Provide the [X, Y] coordinate of the cell's center where the given text is located.  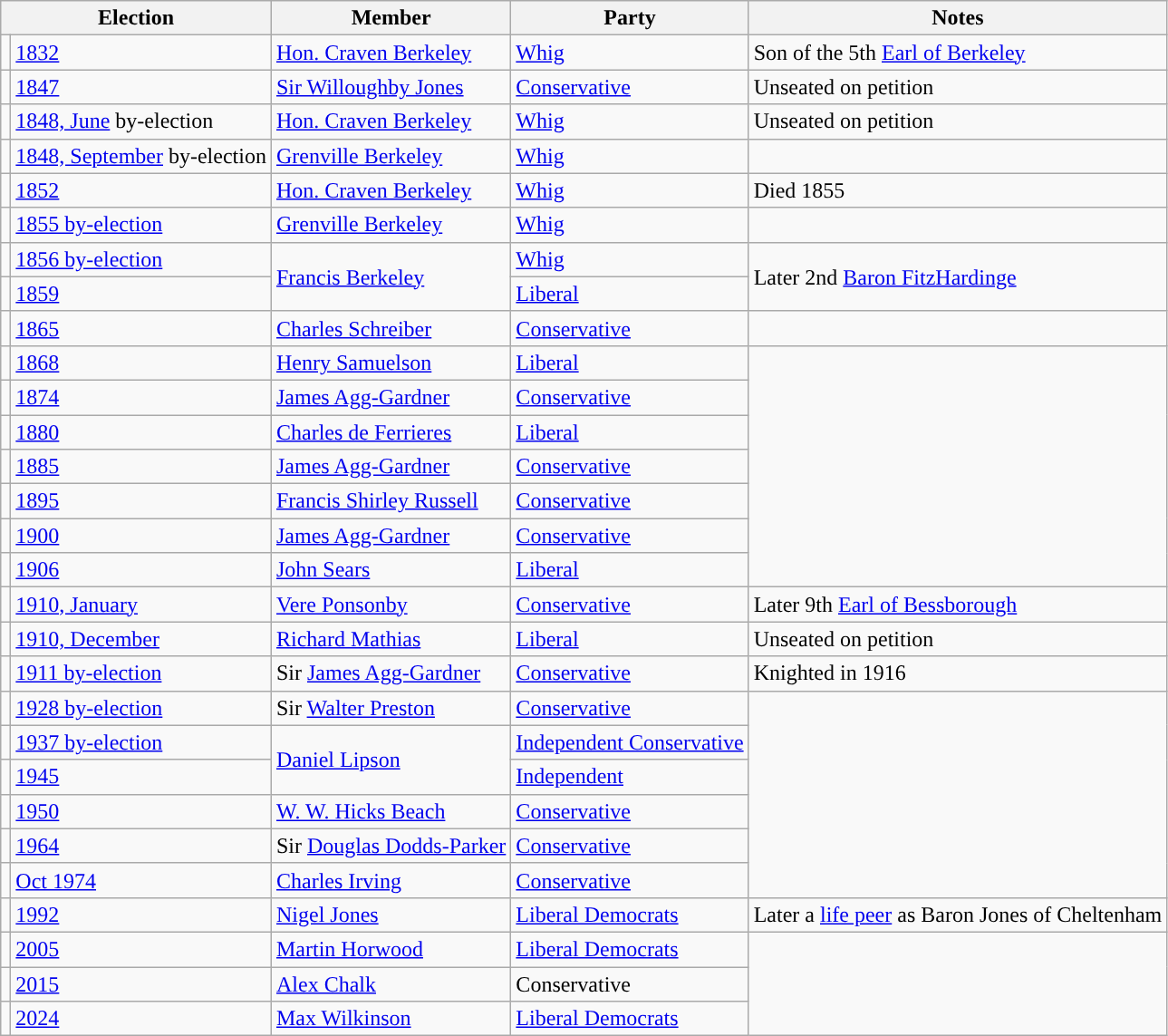
2024 [141, 1019]
Francis Berkeley [391, 276]
Sir Douglas Dodds-Parker [391, 846]
Martin Horwood [391, 949]
Alex Chalk [391, 983]
Charles Irving [391, 880]
1911 by-election [141, 673]
Later a life peer as Baron Jones of Cheltenham [958, 915]
1865 [141, 328]
Charles Schreiber [391, 328]
1874 [141, 397]
1937 by-election [141, 742]
W. W. Hicks Beach [391, 811]
1847 [141, 87]
1910, January [141, 605]
1859 [141, 294]
1964 [141, 846]
1992 [141, 915]
Later 2nd Baron FitzHardinge [958, 276]
1832 [141, 53]
Independent Conservative [630, 742]
2015 [141, 983]
Daniel Lipson [391, 760]
Member [391, 18]
Party [630, 18]
1856 by-election [141, 259]
1945 [141, 777]
Francis Shirley Russell [391, 501]
2005 [141, 949]
1928 by-election [141, 708]
Nigel Jones [391, 915]
Oct 1974 [141, 880]
Son of the 5th Earl of Berkeley [958, 53]
Later 9th Earl of Bessborough [958, 605]
1852 [141, 190]
Sir Willoughby Jones [391, 87]
John Sears [391, 570]
1880 [141, 432]
1848, June by-election [141, 121]
Died 1855 [958, 190]
Sir James Agg-Gardner [391, 673]
1848, September by-election [141, 156]
Max Wilkinson [391, 1019]
1868 [141, 363]
Sir Walter Preston [391, 708]
1950 [141, 811]
1895 [141, 501]
Henry Samuelson [391, 363]
Vere Ponsonby [391, 605]
1910, December [141, 639]
1900 [141, 536]
Notes [958, 18]
Independent [630, 777]
Knighted in 1916 [958, 673]
Charles de Ferrieres [391, 432]
1885 [141, 467]
Election [136, 18]
1906 [141, 570]
Richard Mathias [391, 639]
1855 by-election [141, 225]
